From the cell containing the given text, extract its center point as [X, Y] coordinate. 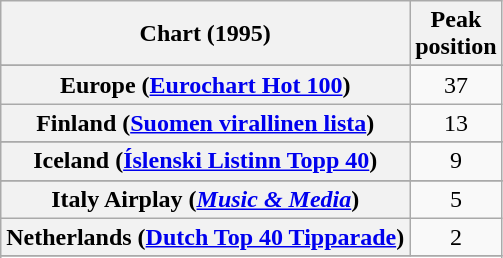
Peakposition [456, 34]
37 [456, 85]
Europe (Eurochart Hot 100) [206, 85]
Italy Airplay (Music & Media) [206, 199]
5 [456, 199]
Iceland (Íslenski Listinn Topp 40) [206, 161]
Finland (Suomen virallinen lista) [206, 123]
2 [456, 237]
Chart (1995) [206, 34]
13 [456, 123]
9 [456, 161]
Netherlands (Dutch Top 40 Tipparade) [206, 237]
